Capture the cell that displays the provided text and extract its (x, y) central coordinate. 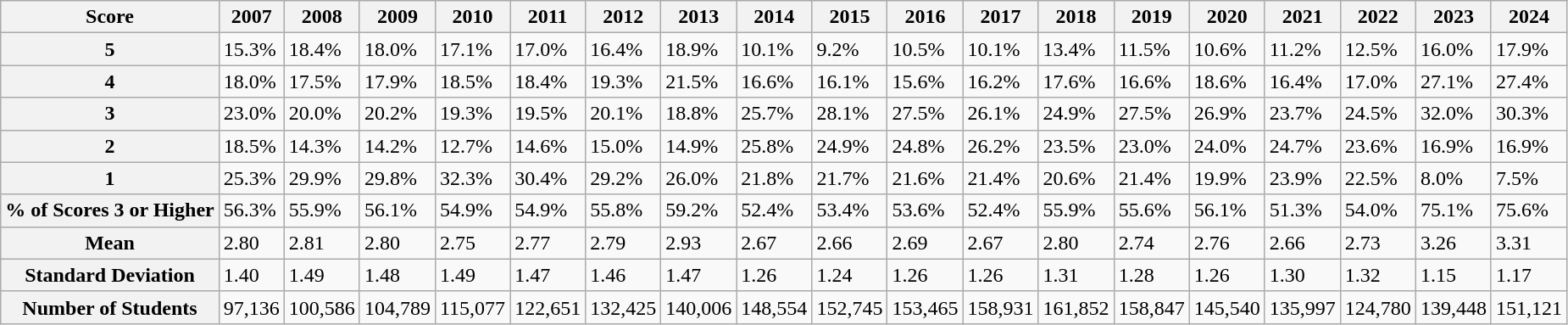
2012 (624, 17)
122,651 (548, 307)
20.2% (397, 114)
100,586 (322, 307)
25.3% (251, 178)
13.4% (1076, 49)
29.8% (397, 178)
152,745 (849, 307)
26.2% (1000, 146)
2024 (1529, 17)
30.3% (1529, 114)
15.0% (624, 146)
53.6% (926, 210)
2.79 (624, 243)
2011 (548, 17)
24.7% (1302, 146)
16.1% (849, 81)
124,780 (1378, 307)
3.31 (1529, 243)
24.0% (1227, 146)
12.7% (472, 146)
20.6% (1076, 178)
2.73 (1378, 243)
28.1% (849, 114)
4 (110, 81)
2010 (472, 17)
2.77 (548, 243)
16.2% (1000, 81)
22.5% (1378, 178)
97,136 (251, 307)
24.8% (926, 146)
145,540 (1227, 307)
14.6% (548, 146)
20.0% (322, 114)
2016 (926, 17)
55.8% (624, 210)
2023 (1453, 17)
29.2% (624, 178)
25.8% (775, 146)
148,554 (775, 307)
2009 (397, 17)
20.1% (624, 114)
1 (110, 178)
3.26 (1453, 243)
1.15 (1453, 275)
54.0% (1378, 210)
151,121 (1529, 307)
1.40 (251, 275)
26.9% (1227, 114)
2014 (775, 17)
18.9% (698, 49)
51.3% (1302, 210)
1.28 (1151, 275)
21.6% (926, 178)
2.93 (698, 243)
21.8% (775, 178)
1.46 (624, 275)
10.5% (926, 49)
2.81 (322, 243)
2.69 (926, 243)
56.3% (251, 210)
2019 (1151, 17)
23.5% (1076, 146)
1.31 (1076, 275)
2.75 (472, 243)
1.48 (397, 275)
27.4% (1529, 81)
7.5% (1529, 178)
132,425 (624, 307)
11.2% (1302, 49)
2021 (1302, 17)
161,852 (1076, 307)
17.5% (322, 81)
5 (110, 49)
75.1% (1453, 210)
24.5% (1378, 114)
17.6% (1076, 81)
53.4% (849, 210)
12.5% (1378, 49)
Mean (110, 243)
23.9% (1302, 178)
158,931 (1000, 307)
% of Scores 3 or Higher (110, 210)
75.6% (1529, 210)
14.3% (322, 146)
14.2% (397, 146)
139,448 (1453, 307)
27.1% (1453, 81)
55.6% (1151, 210)
21.5% (698, 81)
25.7% (775, 114)
29.9% (322, 178)
19.5% (548, 114)
21.7% (849, 178)
3 (110, 114)
2.76 (1227, 243)
2013 (698, 17)
2020 (1227, 17)
1.32 (1378, 275)
17.1% (472, 49)
32.3% (472, 178)
15.3% (251, 49)
Number of Students (110, 307)
Standard Deviation (110, 275)
26.0% (698, 178)
2022 (1378, 17)
2015 (849, 17)
2007 (251, 17)
2008 (322, 17)
59.2% (698, 210)
153,465 (926, 307)
2017 (1000, 17)
10.6% (1227, 49)
140,006 (698, 307)
1.30 (1302, 275)
1.24 (849, 275)
19.9% (1227, 178)
135,997 (1302, 307)
9.2% (849, 49)
115,077 (472, 307)
30.4% (548, 178)
158,847 (1151, 307)
16.0% (1453, 49)
8.0% (1453, 178)
Score (110, 17)
1.17 (1529, 275)
26.1% (1000, 114)
14.9% (698, 146)
104,789 (397, 307)
2.74 (1151, 243)
2 (110, 146)
15.6% (926, 81)
11.5% (1151, 49)
23.6% (1378, 146)
18.8% (698, 114)
2018 (1076, 17)
23.7% (1302, 114)
32.0% (1453, 114)
18.6% (1227, 81)
